Locate the cell with the specified text and output its [X, Y] center coordinate. 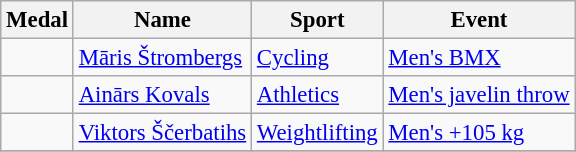
Men's BMX [479, 58]
Ainārs Kovals [162, 95]
Event [479, 20]
Men's javelin throw [479, 95]
Men's +105 kg [479, 133]
Sport [318, 20]
Viktors Ščerbatihs [162, 133]
Cycling [318, 58]
Māris Štrombergs [162, 58]
Athletics [318, 95]
Medal [38, 20]
Weightlifting [318, 133]
Name [162, 20]
